Locate the cell with the specified text and output its (x, y) center coordinate. 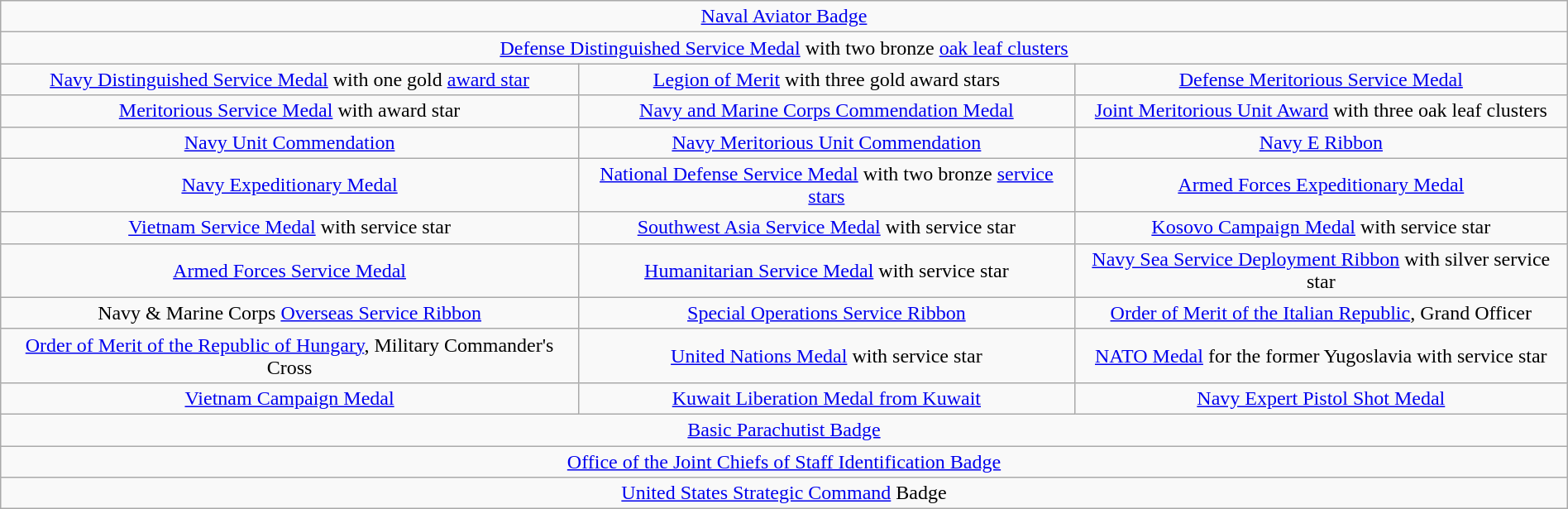
Legion of Merit with three gold award stars (826, 79)
Special Operations Service Ribbon (826, 313)
Navy Meritorious Unit Commendation (826, 142)
Meritorious Service Medal with award star (289, 111)
Navy Distinguished Service Medal with one gold award star (289, 79)
Navy Expert Pistol Shot Medal (1321, 398)
Kosovo Campaign Medal with service star (1321, 228)
Order of Merit of the Italian Republic, Grand Officer (1321, 313)
Navy Sea Service Deployment Ribbon with silver service star (1321, 270)
Southwest Asia Service Medal with service star (826, 228)
Armed Forces Service Medal (289, 270)
Defense Meritorious Service Medal (1321, 79)
Navy Unit Commendation (289, 142)
NATO Medal for the former Yugoslavia with service star (1321, 356)
Navy Expeditionary Medal (289, 185)
Office of the Joint Chiefs of Staff Identification Badge (784, 461)
Navy & Marine Corps Overseas Service Ribbon (289, 313)
National Defense Service Medal with two bronze service stars (826, 185)
Armed Forces Expeditionary Medal (1321, 185)
Joint Meritorious Unit Award with three oak leaf clusters (1321, 111)
Vietnam Service Medal with service star (289, 228)
Vietnam Campaign Medal (289, 398)
Defense Distinguished Service Medal with two bronze oak leaf clusters (784, 48)
United Nations Medal with service star (826, 356)
Naval Aviator Badge (784, 17)
Navy and Marine Corps Commendation Medal (826, 111)
Kuwait Liberation Medal from Kuwait (826, 398)
Navy E Ribbon (1321, 142)
Basic Parachutist Badge (784, 430)
Order of Merit of the Republic of Hungary, Military Commander's Cross (289, 356)
Humanitarian Service Medal with service star (826, 270)
United States Strategic Command Badge (784, 493)
